Pinpoint the cell where the given text exists, returning its (X, Y) midpoint coordinate. 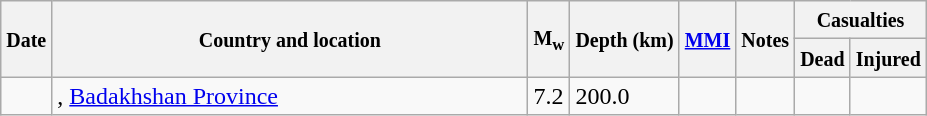
Date (26, 39)
MMI (708, 39)
Casualties (861, 20)
Notes (766, 39)
Mw (549, 39)
Country and location (290, 39)
200.0 (624, 96)
7.2 (549, 96)
Injured (888, 58)
, Badakhshan Province (290, 96)
Depth (km) (624, 39)
Dead (823, 58)
